Capture the cell that displays the provided text and extract its (x, y) central coordinate. 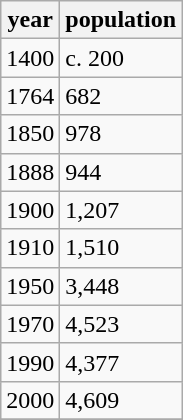
4,609 (121, 400)
1990 (30, 362)
1400 (30, 58)
1888 (30, 172)
944 (121, 172)
1910 (30, 248)
1,510 (121, 248)
year (30, 20)
4,377 (121, 362)
population (121, 20)
682 (121, 96)
1764 (30, 96)
4,523 (121, 324)
978 (121, 134)
1,207 (121, 210)
1850 (30, 134)
1900 (30, 210)
1970 (30, 324)
2000 (30, 400)
1950 (30, 286)
3,448 (121, 286)
c. 200 (121, 58)
